Return the [x, y] coordinate for the center point of the cell that contains the specified text.  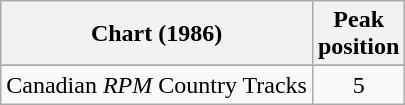
5 [358, 85]
Peakposition [358, 34]
Chart (1986) [157, 34]
Canadian RPM Country Tracks [157, 85]
